Determine the (x, y) coordinate at the center of the cell enclosing the given text.  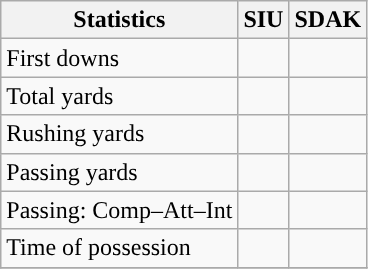
Total yards (120, 96)
Passing yards (120, 172)
Passing: Comp–Att–Int (120, 210)
Rushing yards (120, 134)
SIU (264, 20)
SDAK (328, 20)
Time of possession (120, 248)
Statistics (120, 20)
First downs (120, 58)
